Output the [X, Y] coordinate of the center of the cell containing the given text.  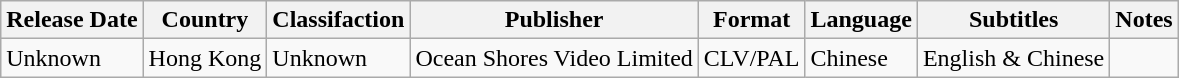
Chinese [861, 58]
CLV/PAL [752, 58]
Notes [1144, 20]
Classifaction [338, 20]
Language [861, 20]
Hong Kong [205, 58]
Ocean Shores Video Limited [554, 58]
Release Date [72, 20]
Format [752, 20]
Country [205, 20]
Subtitles [1013, 20]
English & Chinese [1013, 58]
Publisher [554, 20]
